For the text-containing cell, return its midpoint in (x, y) coordinate format. 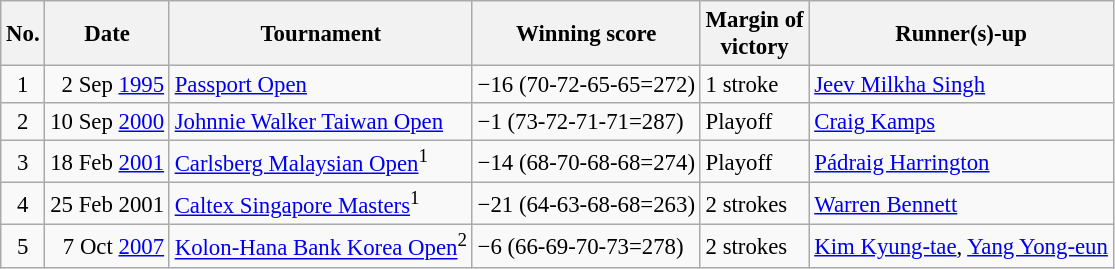
2 Sep 1995 (107, 85)
Runner(s)-up (961, 34)
−21 (64-63-68-68=263) (586, 204)
Craig Kamps (961, 122)
−1 (73-72-71-71=287) (586, 122)
Kolon-Hana Bank Korea Open2 (320, 246)
Carlsberg Malaysian Open1 (320, 162)
18 Feb 2001 (107, 162)
3 (23, 162)
7 Oct 2007 (107, 246)
−14 (68-70-68-68=274) (586, 162)
4 (23, 204)
Date (107, 34)
No. (23, 34)
25 Feb 2001 (107, 204)
2 (23, 122)
Tournament (320, 34)
Winning score (586, 34)
Passport Open (320, 85)
1 stroke (754, 85)
−6 (66-69-70-73=278) (586, 246)
Caltex Singapore Masters1 (320, 204)
Kim Kyung-tae, Yang Yong-eun (961, 246)
Jeev Milkha Singh (961, 85)
−16 (70-72-65-65=272) (586, 85)
Warren Bennett (961, 204)
Pádraig Harrington (961, 162)
5 (23, 246)
10 Sep 2000 (107, 122)
1 (23, 85)
Margin ofvictory (754, 34)
Johnnie Walker Taiwan Open (320, 122)
